Locate the cell with the specified text and output its (x, y) center coordinate. 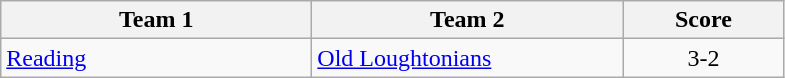
Old Loughtonians (468, 58)
Reading (156, 58)
3-2 (704, 58)
Score (704, 20)
Team 1 (156, 20)
Team 2 (468, 20)
